Return the [x, y] coordinate for the center point of the cell that contains the specified text.  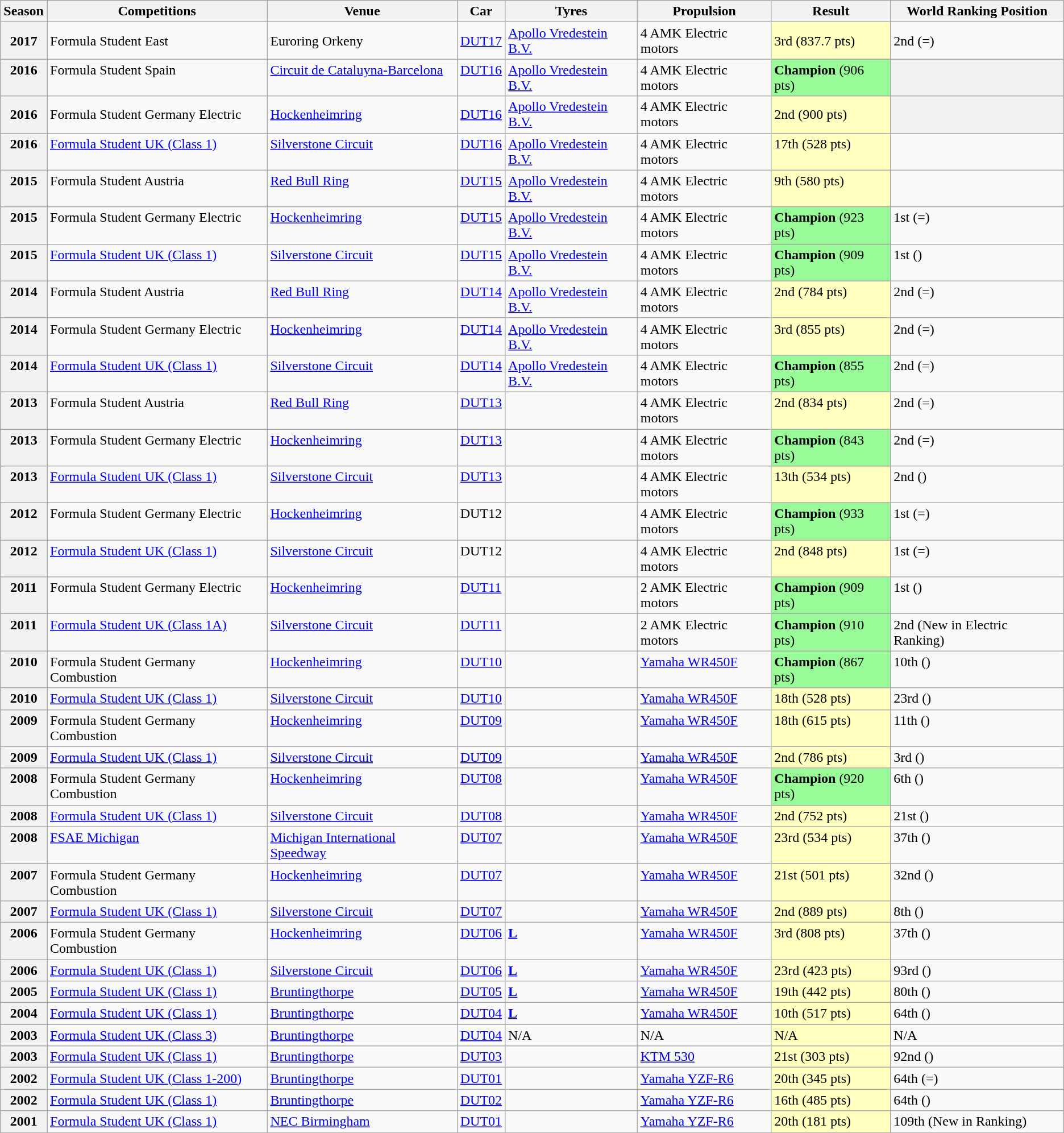
20th (345 pts) [831, 1078]
21st () [977, 816]
Formula Student UK (Class 3) [157, 1035]
2nd (848 pts) [831, 558]
16th (485 pts) [831, 1100]
17th (528 pts) [831, 151]
2nd (784 pts) [831, 299]
Champion (906 pts) [831, 77]
9th (580 pts) [831, 189]
KTM 530 [704, 1057]
13th (534 pts) [831, 484]
92nd () [977, 1057]
Michigan International Speedway [362, 845]
DUT02 [481, 1100]
2nd (889 pts) [831, 911]
Formula Student UK (Class 1A) [157, 632]
23rd (534 pts) [831, 845]
10th () [977, 670]
10th (517 pts) [831, 1014]
FSAE Michigan [157, 845]
80th () [977, 992]
21st (501 pts) [831, 882]
23rd (423 pts) [831, 970]
2005 [24, 992]
Champion (933 pts) [831, 522]
Car [481, 11]
20th (181 pts) [831, 1122]
6th () [977, 787]
11th () [977, 728]
DUT17 [481, 41]
23rd () [977, 699]
Formula Student UK (Class 1-200) [157, 1078]
Champion (920 pts) [831, 787]
109th (New in Ranking) [977, 1122]
Formula Student Spain [157, 77]
18th (615 pts) [831, 728]
DUT03 [481, 1057]
2017 [24, 41]
Tyres [572, 11]
64th (=) [977, 1078]
Result [831, 11]
World Ranking Position [977, 11]
3rd (808 pts) [831, 940]
NEC Birmingham [362, 1122]
19th (442 pts) [831, 992]
DUT05 [481, 992]
Venue [362, 11]
Propulsion [704, 11]
Euroring Orkeny [362, 41]
2nd () [977, 484]
2nd (New in Electric Ranking) [977, 632]
8th () [977, 911]
Champion (910 pts) [831, 632]
Champion (923 pts) [831, 225]
21st (303 pts) [831, 1057]
Circuit de Cataluyna-Barcelona [362, 77]
3rd () [977, 757]
2nd (752 pts) [831, 816]
93rd () [977, 970]
18th (528 pts) [831, 699]
Formula Student East [157, 41]
2001 [24, 1122]
Champion (855 pts) [831, 373]
Champion (867 pts) [831, 670]
2004 [24, 1014]
32nd () [977, 882]
2nd (900 pts) [831, 115]
3rd (855 pts) [831, 337]
2nd (834 pts) [831, 410]
Champion (843 pts) [831, 447]
3rd (837.7 pts) [831, 41]
2nd (786 pts) [831, 757]
Competitions [157, 11]
Season [24, 11]
